Determine the (x, y) coordinate at the center of the cell enclosing the given text.  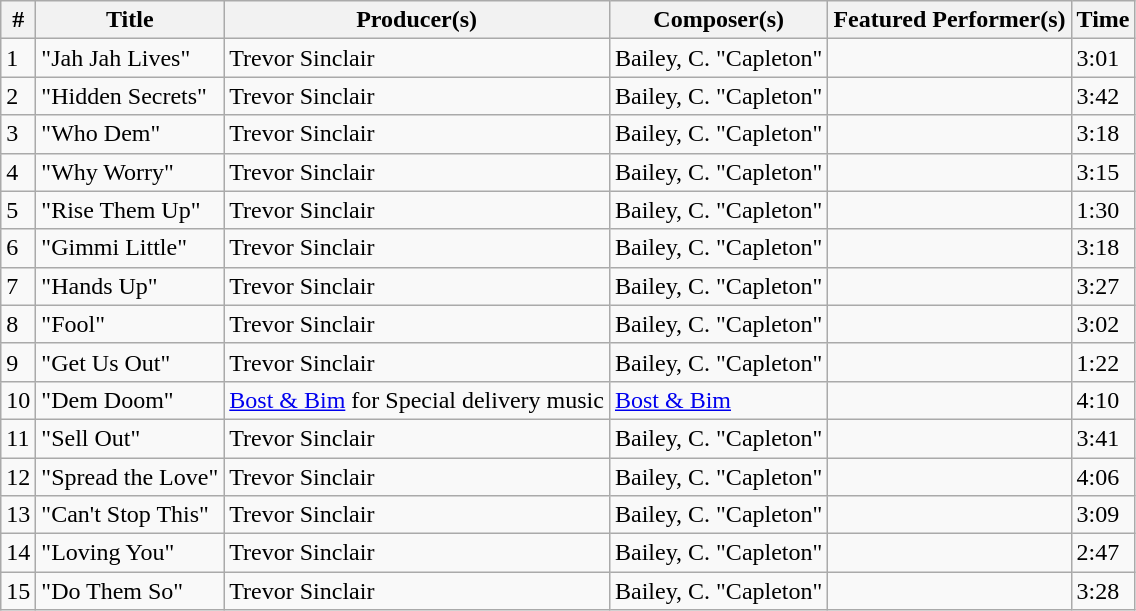
"Fool" (130, 324)
1 (18, 58)
"Rise Them Up" (130, 210)
"Sell Out" (130, 438)
3:41 (1103, 438)
Composer(s) (718, 20)
7 (18, 286)
"Do Them So" (130, 591)
14 (18, 553)
"Hidden Secrets" (130, 96)
15 (18, 591)
4 (18, 172)
3:15 (1103, 172)
"Gimmi Little" (130, 248)
"Hands Up" (130, 286)
8 (18, 324)
3:09 (1103, 515)
4:10 (1103, 400)
3:01 (1103, 58)
13 (18, 515)
"Spread the Love" (130, 477)
11 (18, 438)
"Who Dem" (130, 134)
"Loving You" (130, 553)
12 (18, 477)
2 (18, 96)
3:42 (1103, 96)
Bost & Bim for Special delivery music (417, 400)
"Can't Stop This" (130, 515)
"Jah Jah Lives" (130, 58)
3:27 (1103, 286)
3 (18, 134)
Time (1103, 20)
6 (18, 248)
9 (18, 362)
4:06 (1103, 477)
Featured Performer(s) (950, 20)
3:28 (1103, 591)
Bost & Bim (718, 400)
1:22 (1103, 362)
"Why Worry" (130, 172)
1:30 (1103, 210)
"Dem Doom" (130, 400)
Title (130, 20)
3:02 (1103, 324)
"Get Us Out" (130, 362)
# (18, 20)
2:47 (1103, 553)
Producer(s) (417, 20)
5 (18, 210)
10 (18, 400)
